Output the [x, y] coordinate of the center of the cell containing the given text.  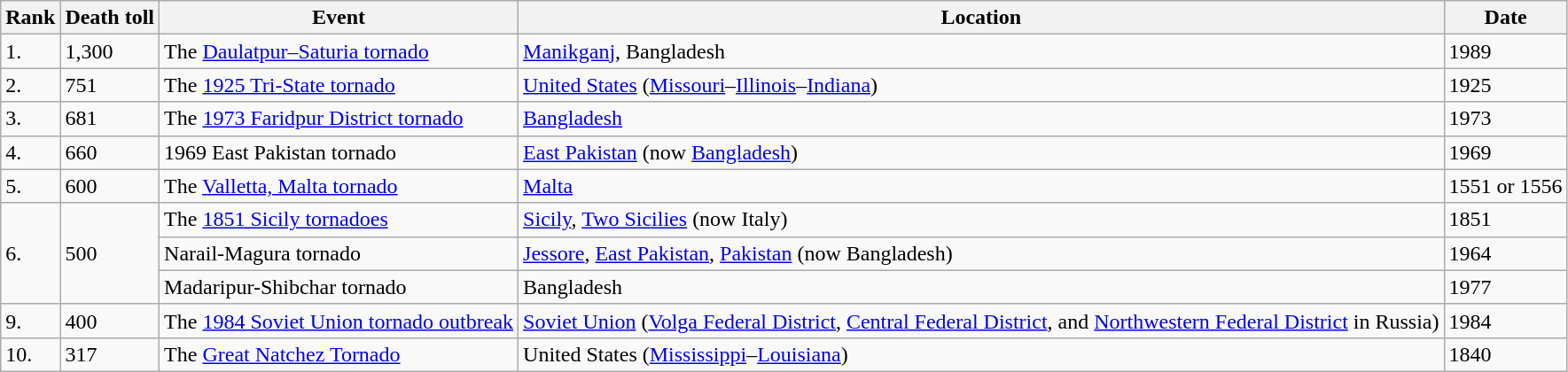
660 [110, 152]
1,300 [110, 51]
The 1973 Faridpur District tornado [339, 119]
Rank [30, 18]
United States (Mississippi–Louisiana) [981, 354]
317 [110, 354]
3. [30, 119]
9. [30, 321]
1977 [1505, 287]
Jessore, East Pakistan, Pakistan (now Bangladesh) [981, 253]
1. [30, 51]
5. [30, 186]
1969 East Pakistan tornado [339, 152]
10. [30, 354]
500 [110, 253]
1851 [1505, 220]
Sicily, Two Sicilies (now Italy) [981, 220]
Soviet Union (Volga Federal District, Central Federal District, and Northwestern Federal District in Russia) [981, 321]
Event [339, 18]
East Pakistan (now Bangladesh) [981, 152]
United States (Missouri–Illinois–Indiana) [981, 85]
Manikganj, Bangladesh [981, 51]
600 [110, 186]
The Valletta, Malta tornado [339, 186]
4. [30, 152]
Death toll [110, 18]
The 1984 Soviet Union tornado outbreak [339, 321]
751 [110, 85]
1551 or 1556 [1505, 186]
1989 [1505, 51]
681 [110, 119]
2. [30, 85]
Narail-Magura tornado [339, 253]
400 [110, 321]
1925 [1505, 85]
1973 [1505, 119]
The 1925 Tri-State tornado [339, 85]
The Great Natchez Tornado [339, 354]
Madaripur-Shibchar tornado [339, 287]
Location [981, 18]
The Daulatpur–Saturia tornado [339, 51]
Date [1505, 18]
1984 [1505, 321]
1964 [1505, 253]
6. [30, 253]
1969 [1505, 152]
Malta [981, 186]
The 1851 Sicily tornadoes [339, 220]
1840 [1505, 354]
